Output the [X, Y] coordinate of the center of the cell containing the given text.  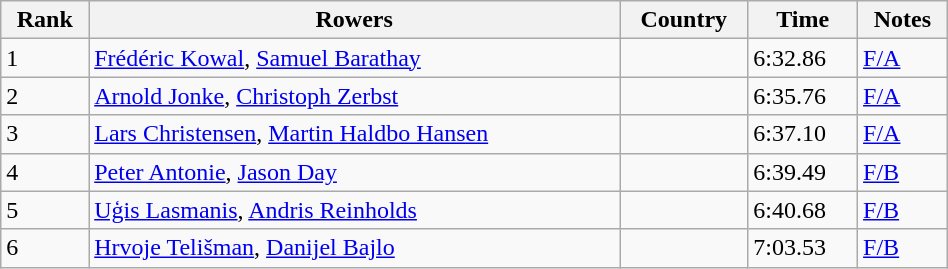
6:32.86 [803, 58]
Hrvoje Telišman, Danijel Bajlo [354, 248]
Arnold Jonke, Christoph Zerbst [354, 96]
6:37.10 [803, 134]
3 [45, 134]
Time [803, 20]
Notes [903, 20]
Uģis Lasmanis, Andris Reinholds [354, 210]
5 [45, 210]
2 [45, 96]
6:40.68 [803, 210]
1 [45, 58]
Lars Christensen, Martin Haldbo Hansen [354, 134]
7:03.53 [803, 248]
Rank [45, 20]
Frédéric Kowal, Samuel Barathay [354, 58]
Country [684, 20]
6 [45, 248]
Peter Antonie, Jason Day [354, 172]
6:39.49 [803, 172]
Rowers [354, 20]
4 [45, 172]
6:35.76 [803, 96]
